From the cell containing the given text, extract its center point as (x, y) coordinate. 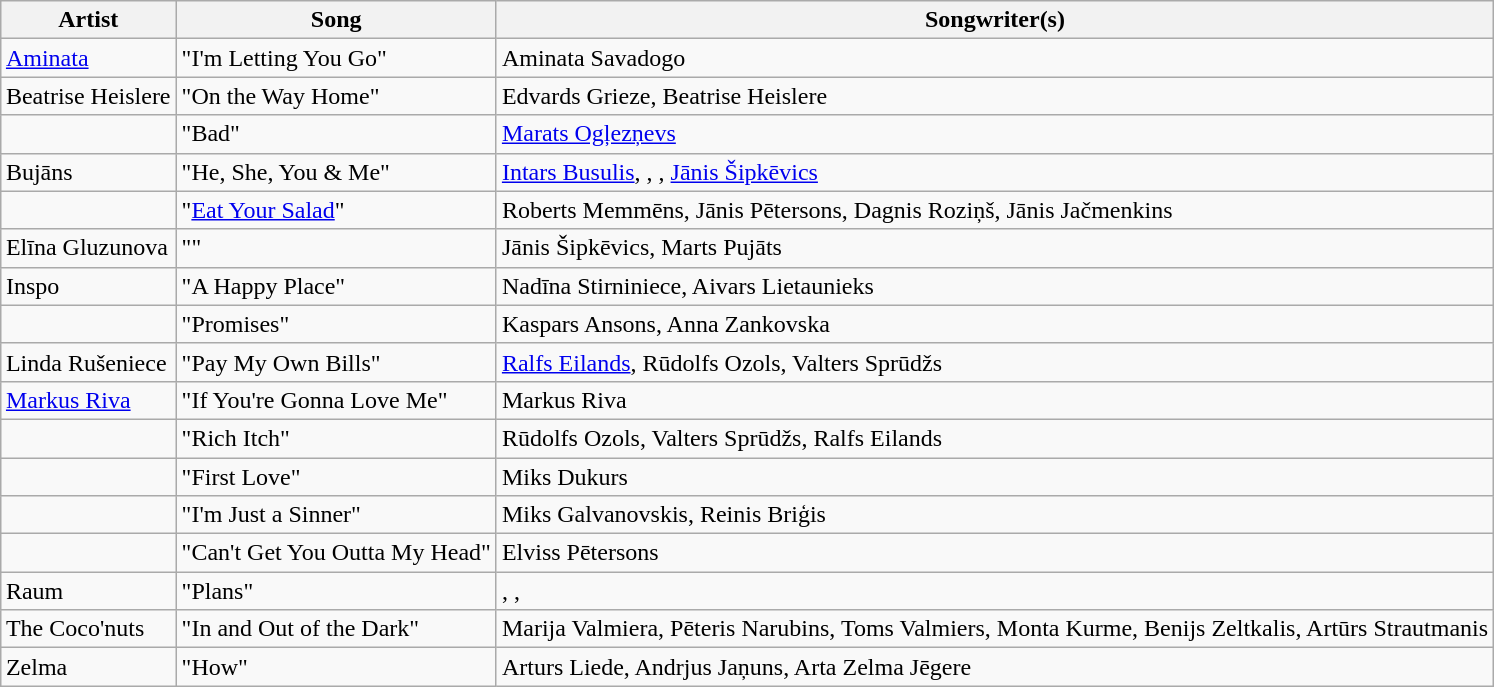
"Can't Get You Outta My Head" (336, 553)
Roberts Memmēns, Jānis Pētersons, Dagnis Roziņš, Jānis Jačmenkins (994, 210)
Edvards Grieze, Beatrise Heislere (994, 96)
"Plans" (336, 591)
Arturs Liede, Andrjus Jaņuns, Arta Zelma Jēgere (994, 667)
Song (336, 20)
, , (994, 591)
Bujāns (88, 172)
Aminata (88, 58)
Inspo (88, 286)
"In and Out of the Dark" (336, 629)
"Eat Your Salad" (336, 210)
"A Happy Place" (336, 286)
Nadīna Stirniniece, Aivars Lietaunieks (994, 286)
"I'm Letting You Go" (336, 58)
"If You're Gonna Love Me" (336, 400)
Songwriter(s) (994, 20)
"First Love" (336, 477)
Miks Dukurs (994, 477)
Kaspars Ansons, Anna Zankovska (994, 324)
Marija Valmiera, Pēteris Narubins, Toms Valmiers, Monta Kurme, Benijs Zeltkalis, Artūrs Strautmanis (994, 629)
"Rich Itch" (336, 438)
Artist (88, 20)
Raum (88, 591)
"How" (336, 667)
Rūdolfs Ozols, Valters Sprūdžs, Ralfs Eilands (994, 438)
Beatrise Heislere (88, 96)
Elviss Pētersons (994, 553)
"" (336, 248)
Intars Busulis, , , Jānis Šipkēvics (994, 172)
"Promises" (336, 324)
"I'm Just a Sinner" (336, 515)
"Bad" (336, 134)
Elīna Gluzunova (88, 248)
Aminata Savadogo (994, 58)
Marats Ogļezņevs (994, 134)
Jānis Šipkēvics, Marts Pujāts (994, 248)
The Coco'nuts (88, 629)
"Pay My Own Bills" (336, 362)
"He, She, You & Me" (336, 172)
Zelma (88, 667)
"On the Way Home" (336, 96)
Ralfs Eilands, Rūdolfs Ozols, Valters Sprūdžs (994, 362)
Linda Rušeniece (88, 362)
Miks Galvanovskis, Reinis Briģis (994, 515)
